Locate the cell with the specified text and output its [x, y] center coordinate. 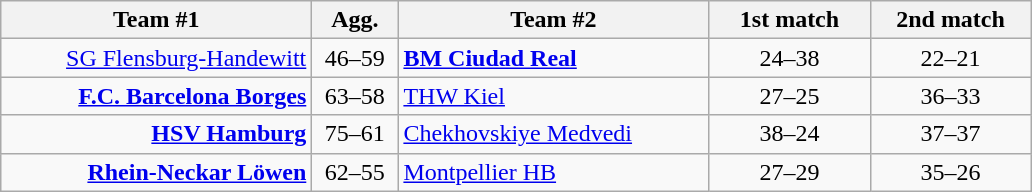
SG Flensburg-Handewitt [156, 58]
22–21 [950, 58]
1st match [790, 20]
38–24 [790, 134]
Chekhovskiye Medvedi [554, 134]
Rhein-Neckar Löwen [156, 172]
Agg. [355, 20]
63–58 [355, 96]
27–29 [790, 172]
75–61 [355, 134]
THW Kiel [554, 96]
Team #2 [554, 20]
37–37 [950, 134]
Team #1 [156, 20]
Montpellier HB [554, 172]
2nd match [950, 20]
BM Ciudad Real [554, 58]
HSV Hamburg [156, 134]
24–38 [790, 58]
35–26 [950, 172]
F.C. Barcelona Borges [156, 96]
46–59 [355, 58]
36–33 [950, 96]
62–55 [355, 172]
27–25 [790, 96]
